Return the [X, Y] coordinate for the center point of the cell that contains the specified text.  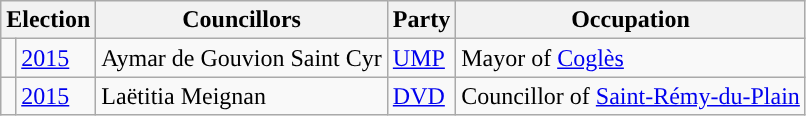
Aymar de Gouvion Saint Cyr [242, 58]
Councillor of Saint-Rémy-du-Plain [631, 96]
Laëtitia Meignan [242, 96]
Occupation [631, 20]
DVD [421, 96]
Mayor of Coglès [631, 58]
Election [48, 20]
Party [421, 20]
UMP [421, 58]
Councillors [242, 20]
